Capture the cell that displays the provided text and extract its (X, Y) central coordinate. 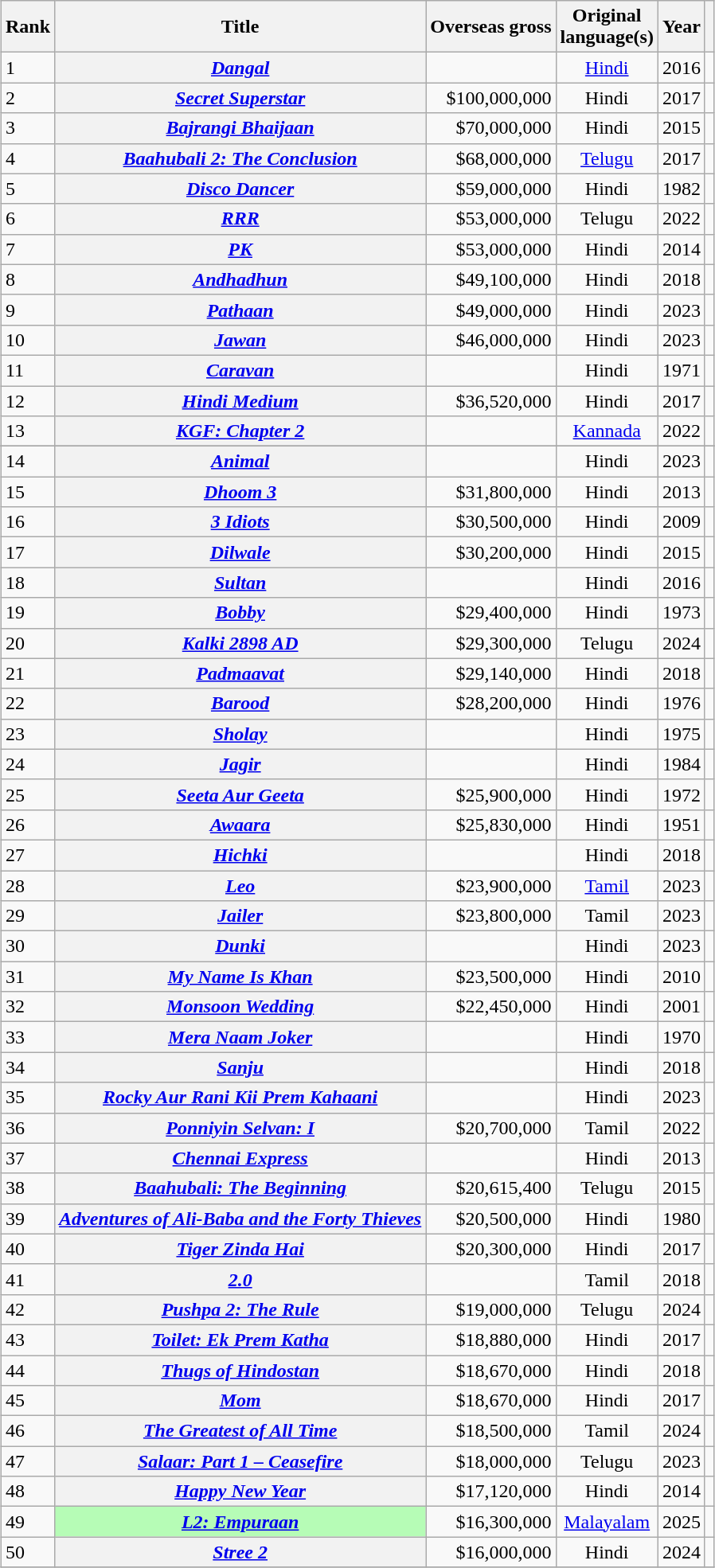
30 (27, 946)
11 (27, 370)
37 (27, 1158)
Sanju (240, 1067)
$30,200,000 (490, 552)
39 (27, 1219)
43 (27, 1340)
My Name Is Khan (240, 977)
KGF: Chapter 2 (240, 431)
Rank (27, 27)
$46,000,000 (490, 340)
4 (27, 158)
Pathaan (240, 310)
25 (27, 794)
$22,450,000 (490, 1007)
Dangal (240, 68)
49 (27, 1522)
14 (27, 462)
$16,300,000 (490, 1522)
35 (27, 1098)
Ponniyin Selvan: I (240, 1128)
$59,000,000 (490, 189)
3 Idiots (240, 522)
$68,000,000 (490, 158)
44 (27, 1370)
Happy New Year (240, 1492)
$36,520,000 (490, 400)
Tiger Zinda Hai (240, 1249)
Hindi Medium (240, 400)
Title (240, 27)
20 (27, 643)
Awaara (240, 825)
9 (27, 310)
Jailer (240, 916)
$31,800,000 (490, 492)
Thugs of Hindostan (240, 1370)
24 (27, 764)
28 (27, 886)
13 (27, 431)
12 (27, 400)
Pushpa 2: The Rule (240, 1309)
47 (27, 1461)
42 (27, 1309)
Chennai Express (240, 1158)
21 (27, 673)
$18,000,000 (490, 1461)
16 (27, 522)
1972 (682, 794)
2025 (682, 1522)
22 (27, 704)
Original language(s) (607, 27)
Sholay (240, 734)
Bajrangi Bhaijaan (240, 128)
50 (27, 1552)
31 (27, 977)
Jagir (240, 764)
$17,120,000 (490, 1492)
Mom (240, 1401)
Animal (240, 462)
1971 (682, 370)
41 (27, 1279)
Leo (240, 886)
2 (27, 98)
Overseas gross (490, 27)
1980 (682, 1219)
7 (27, 249)
PK (240, 249)
Salaar: Part 1 – Ceasefire (240, 1461)
$18,500,000 (490, 1431)
$20,500,000 (490, 1219)
Year (682, 27)
Dilwale (240, 552)
$28,200,000 (490, 704)
$20,300,000 (490, 1249)
$49,100,000 (490, 279)
3 (27, 128)
Caravan (240, 370)
19 (27, 613)
Kannada (607, 431)
$19,000,000 (490, 1309)
RRR (240, 219)
29 (27, 916)
$49,000,000 (490, 310)
1 (27, 68)
1973 (682, 613)
38 (27, 1188)
Baahubali 2: The Conclusion (240, 158)
45 (27, 1401)
Baahubali: The Beginning (240, 1188)
1984 (682, 764)
36 (27, 1128)
10 (27, 340)
1975 (682, 734)
$30,500,000 (490, 522)
26 (27, 825)
34 (27, 1067)
$20,700,000 (490, 1128)
Padmaavat (240, 673)
1982 (682, 189)
Seeta Aur Geeta (240, 794)
Adventures of Ali-Baba and the Forty Thieves (240, 1219)
$29,400,000 (490, 613)
Barood (240, 704)
33 (27, 1037)
$70,000,000 (490, 128)
23 (27, 734)
17 (27, 552)
$29,300,000 (490, 643)
32 (27, 1007)
Mera Naam Joker (240, 1037)
8 (27, 279)
Dhoom 3 (240, 492)
Kalki 2898 AD (240, 643)
2001 (682, 1007)
$23,800,000 (490, 916)
Malayalam (607, 1522)
$29,140,000 (490, 673)
L2: Empuraan (240, 1522)
Stree 2 (240, 1552)
The Greatest of All Time (240, 1431)
$23,500,000 (490, 977)
Sultan (240, 583)
1970 (682, 1037)
$18,880,000 (490, 1340)
Rocky Aur Rani Kii Prem Kahaani (240, 1098)
$100,000,000 (490, 98)
Monsoon Wedding (240, 1007)
18 (27, 583)
Secret Superstar (240, 98)
5 (27, 189)
48 (27, 1492)
15 (27, 492)
40 (27, 1249)
Disco Dancer (240, 189)
Hichki (240, 855)
2009 (682, 522)
$16,000,000 (490, 1552)
$25,900,000 (490, 794)
Jawan (240, 340)
1976 (682, 704)
$25,830,000 (490, 825)
27 (27, 855)
1951 (682, 825)
Bobby (240, 613)
2010 (682, 977)
Toilet: Ek Prem Katha (240, 1340)
6 (27, 219)
46 (27, 1431)
$20,615,400 (490, 1188)
Dunki (240, 946)
Andhadhun (240, 279)
2.0 (240, 1279)
$23,900,000 (490, 886)
